For the text-containing cell, return its midpoint in (x, y) coordinate format. 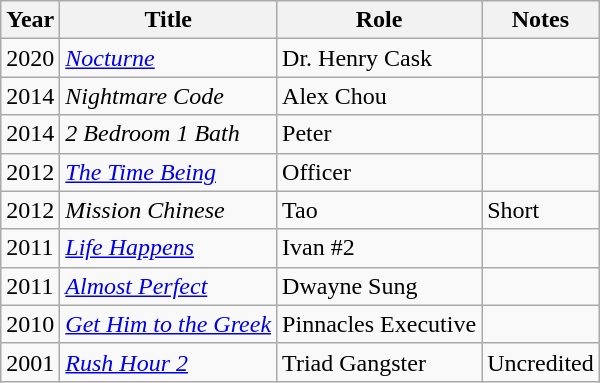
Almost Perfect (168, 286)
Mission Chinese (168, 210)
Year (30, 20)
Peter (380, 134)
Short (541, 210)
2 Bedroom 1 Bath (168, 134)
Dr. Henry Cask (380, 58)
Title (168, 20)
Get Him to the Greek (168, 324)
Uncredited (541, 362)
Triad Gangster (380, 362)
Tao (380, 210)
Notes (541, 20)
Nightmare Code (168, 96)
Officer (380, 172)
Life Happens (168, 248)
2001 (30, 362)
Ivan #2 (380, 248)
Rush Hour 2 (168, 362)
Role (380, 20)
Dwayne Sung (380, 286)
Pinnacles Executive (380, 324)
Alex Chou (380, 96)
2010 (30, 324)
The Time Being (168, 172)
2020 (30, 58)
Nocturne (168, 58)
